Find where the given text appears and provide that cell's center as [x, y] coordinate. 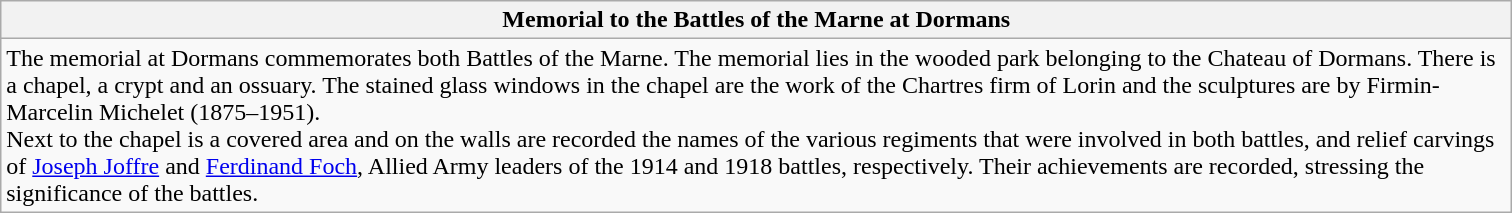
Memorial to the Battles of the Marne at Dormans [756, 20]
